Locate the cell with the specified text and output its [x, y] center coordinate. 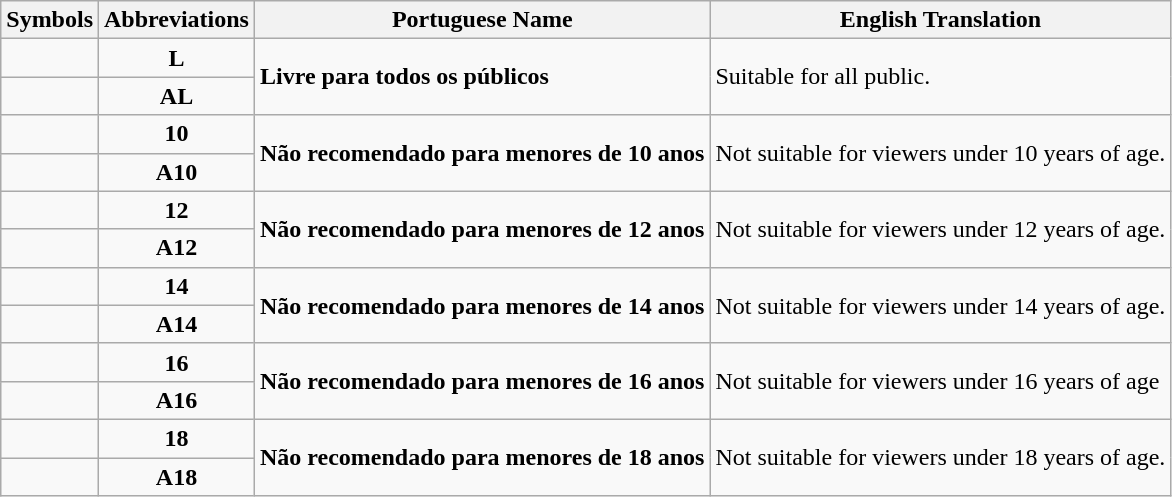
18 [177, 438]
12 [177, 210]
Livre para todos os públicos [482, 77]
A10 [177, 172]
10 [177, 134]
14 [177, 286]
Suitable for all public. [940, 77]
Not suitable for viewers under 10 years of age. [940, 153]
Abbreviations [177, 20]
English Translation [940, 20]
Não recomendado para menores de 12 anos [482, 229]
Não recomendado para menores de 18 anos [482, 457]
Portuguese Name [482, 20]
A12 [177, 248]
L [177, 58]
16 [177, 362]
Not suitable for viewers under 18 years of age. [940, 457]
Not suitable for viewers under 16 years of age [940, 381]
Não recomendado para menores de 10 anos [482, 153]
AL [177, 96]
A16 [177, 400]
Not suitable for viewers under 14 years of age. [940, 305]
Não recomendado para menores de 14 anos [482, 305]
A18 [177, 477]
Não recomendado para menores de 16 anos [482, 381]
Symbols [50, 20]
Not suitable for viewers under 12 years of age. [940, 229]
A14 [177, 324]
